Pinpoint the cell where the given text exists, returning its [X, Y] midpoint coordinate. 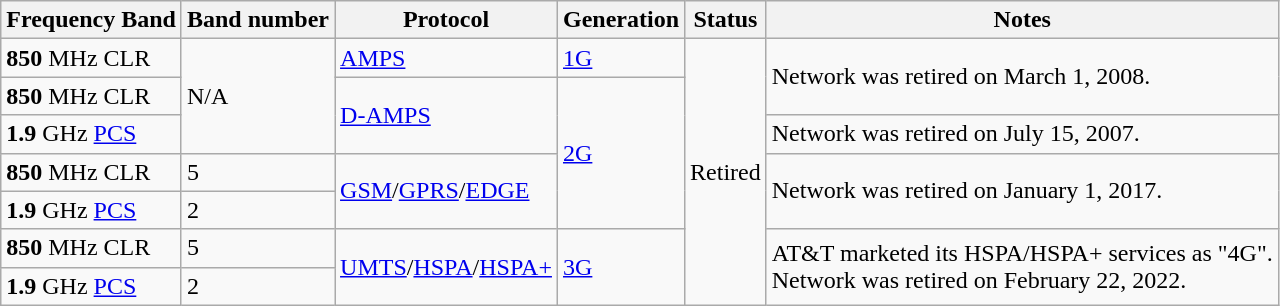
UMTS/HSPA/HSPA+ [446, 267]
Status [726, 20]
Network was retired on January 1, 2017. [1022, 191]
N/A [258, 96]
Retired [726, 172]
Band number [258, 20]
Protocol [446, 20]
Network was retired on July 15, 2007. [1022, 134]
AMPS [446, 58]
AT&T marketed its HSPA/HSPA+ services as "4G". Network was retired on February 22, 2022. [1022, 267]
Frequency Band [92, 20]
Network was retired on March 1, 2008. [1022, 77]
2G [620, 153]
3G [620, 267]
GSM/GPRS/EDGE [446, 191]
Generation [620, 20]
D-AMPS [446, 115]
Notes [1022, 20]
1G [620, 58]
